Find where the given text appears and provide that cell's center as (x, y) coordinate. 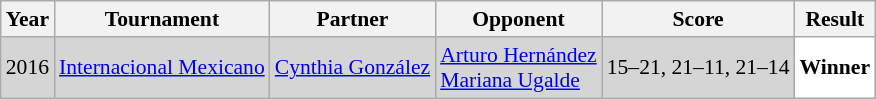
Tournament (162, 19)
Opponent (518, 19)
Arturo Hernández Mariana Ugalde (518, 68)
Result (836, 19)
Internacional Mexicano (162, 68)
Partner (352, 19)
15–21, 21–11, 21–14 (698, 68)
Year (28, 19)
Cynthia González (352, 68)
Score (698, 19)
2016 (28, 68)
Winner (836, 68)
